Extract the [x, y] coordinate from the center of the cell holding the provided text.  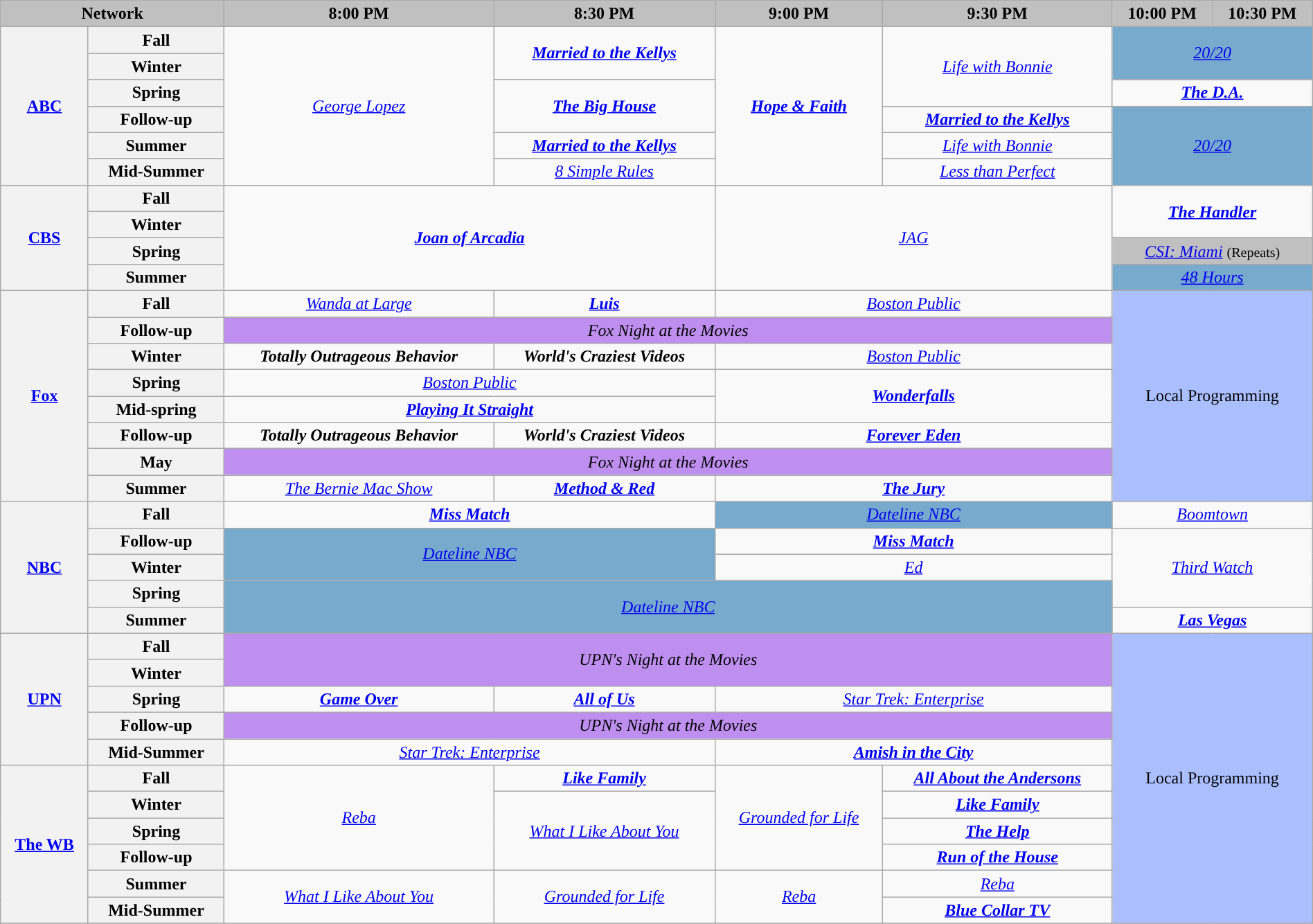
Fox [44, 396]
UPN [44, 699]
9:30 PM [997, 14]
The Help [997, 831]
Luis [605, 303]
CSI: Miami (Repeats) [1212, 251]
8:30 PM [605, 14]
All of Us [605, 699]
The D.A. [1212, 93]
48 Hours [1212, 277]
Mid-spring [156, 409]
The WB [44, 844]
George Lopez [359, 106]
Hope & Faith [798, 106]
NBC [44, 567]
Game Over [359, 699]
All About the Andersons [997, 779]
The Bernie Mac Show [359, 488]
Ed [913, 567]
9:00 PM [798, 14]
Third Watch [1212, 567]
Boomtown [1212, 515]
Las Vegas [1212, 620]
Less than Perfect [997, 172]
Playing It Straight [470, 409]
10:00 PM [1162, 14]
10:30 PM [1262, 14]
Joan of Arcadia [470, 238]
Blue Collar TV [997, 910]
Wonderfalls [913, 396]
The Handler [1212, 211]
ABC [44, 106]
8:00 PM [359, 14]
Network [112, 14]
8 Simple Rules [605, 172]
CBS [44, 238]
Method & Red [605, 488]
JAG [913, 238]
Forever Eden [913, 436]
The Big House [605, 106]
Wanda at Large [359, 303]
Run of the House [997, 858]
Amish in the City [913, 752]
The Jury [913, 488]
May [156, 462]
